Provide the (X, Y) coordinate of the cell's center where the given text is located.  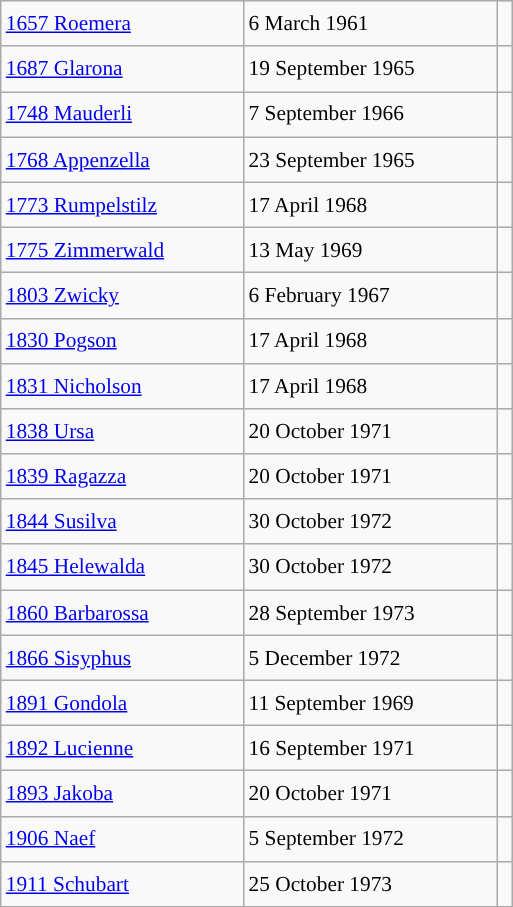
19 September 1965 (371, 68)
1911 Schubart (122, 884)
28 September 1973 (371, 612)
6 March 1961 (371, 24)
1657 Roemera (122, 24)
6 February 1967 (371, 296)
1844 Susilva (122, 522)
1775 Zimmerwald (122, 250)
7 September 1966 (371, 114)
5 September 1972 (371, 838)
1839 Ragazza (122, 476)
1866 Sisyphus (122, 658)
1860 Barbarossa (122, 612)
1748 Mauderli (122, 114)
1768 Appenzella (122, 160)
16 September 1971 (371, 748)
1773 Rumpelstilz (122, 204)
1803 Zwicky (122, 296)
1891 Gondola (122, 702)
13 May 1969 (371, 250)
11 September 1969 (371, 702)
23 September 1965 (371, 160)
1687 Glarona (122, 68)
25 October 1973 (371, 884)
1893 Jakoba (122, 794)
1845 Helewalda (122, 566)
1892 Lucienne (122, 748)
1831 Nicholson (122, 386)
5 December 1972 (371, 658)
1906 Naef (122, 838)
1838 Ursa (122, 432)
1830 Pogson (122, 340)
